Return the (X, Y) coordinate for the center point of the cell that contains the specified text.  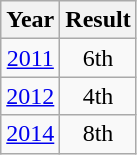
2014 (30, 134)
8th (98, 134)
Result (98, 20)
2011 (30, 58)
6th (98, 58)
4th (98, 96)
2012 (30, 96)
Year (30, 20)
